Identify which cell holds the provided text, then report its (X, Y) central coordinate. 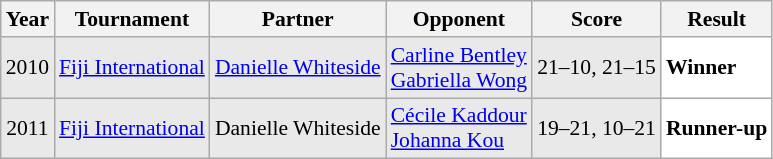
Partner (298, 19)
Year (28, 19)
Winner (716, 68)
Tournament (132, 19)
Score (596, 19)
Result (716, 19)
2011 (28, 128)
Runner-up (716, 128)
21–10, 21–15 (596, 68)
19–21, 10–21 (596, 128)
Opponent (459, 19)
2010 (28, 68)
Carline Bentley Gabriella Wong (459, 68)
Cécile Kaddour Johanna Kou (459, 128)
